Provide the (X, Y) coordinate of the cell's center where the given text is located.  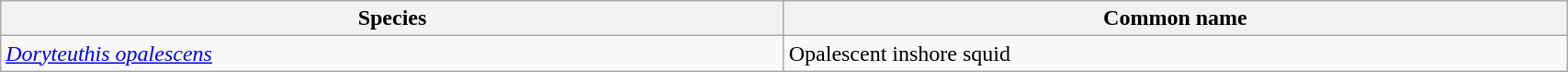
Common name (1175, 18)
Opalescent inshore squid (1175, 54)
Doryteuthis opalescens (392, 54)
Species (392, 18)
